Scan for the cell matching the given text and deliver its [X, Y] coordinate at center. 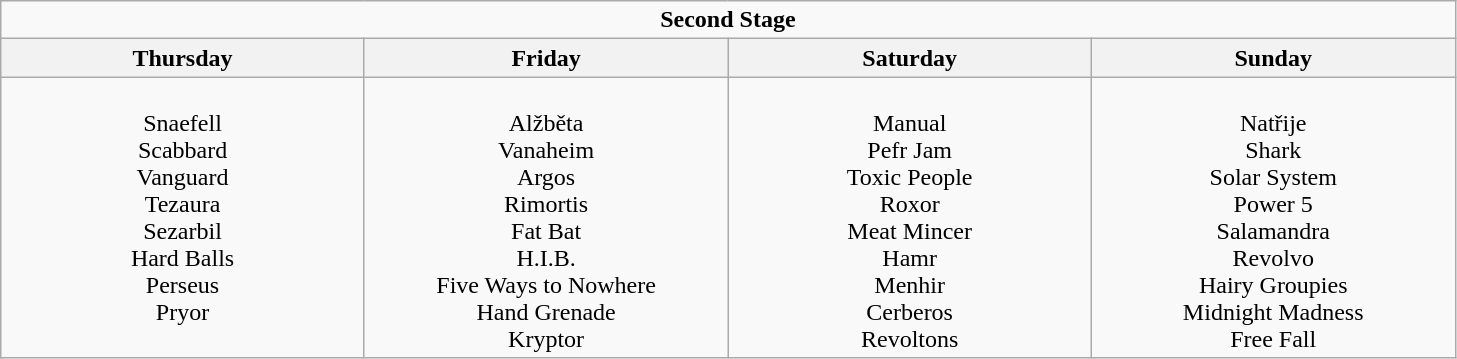
Thursday [183, 58]
Alžběta Vanaheim Argos Rimortis Fat Bat H.I.B. Five Ways to Nowhere Hand Grenade Kryptor [546, 218]
Natřije Shark Solar System Power 5 Salamandra Revolvo Hairy Groupies Midnight Madness Free Fall [1273, 218]
Sunday [1273, 58]
Saturday [910, 58]
Second Stage [728, 20]
Friday [546, 58]
Manual Pefr Jam Toxic People Roxor Meat Mincer Hamr Menhir Cerberos Revoltons [910, 218]
Snaefell Scabbard Vanguard Tezaura Sezarbil Hard Balls Perseus Pryor [183, 218]
